Output the [X, Y] coordinate of the center of the cell containing the given text.  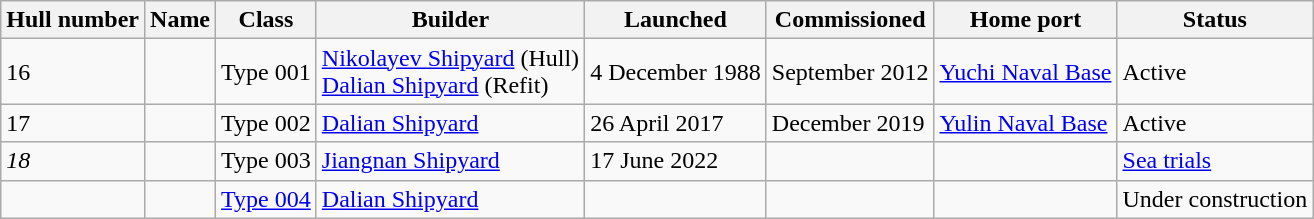
Status [1215, 20]
Launched [676, 20]
Under construction [1215, 199]
Home port [1026, 20]
Yuchi Naval Base [1026, 72]
4 December 1988 [676, 72]
26 April 2017 [676, 123]
Class [266, 20]
Sea trials [1215, 161]
Jiangnan Shipyard [450, 161]
Yulin Naval Base [1026, 123]
Type 001 [266, 72]
Commissioned [850, 20]
September 2012 [850, 72]
17 [73, 123]
Nikolayev Shipyard (Hull) Dalian Shipyard (Refit) [450, 72]
Type 004 [266, 199]
December 2019 [850, 123]
Name [180, 20]
18 [73, 161]
16 [73, 72]
Hull number [73, 20]
Builder [450, 20]
Type 002 [266, 123]
17 June 2022 [676, 161]
Type 003 [266, 161]
